For the text-containing cell, return its midpoint in [X, Y] coordinate format. 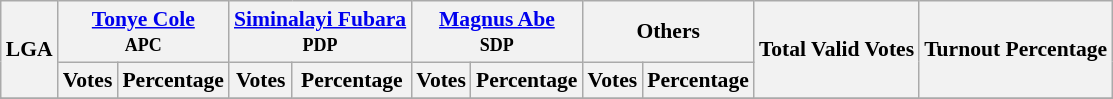
Total Valid Votes [836, 50]
Siminalayi FubaraPDP [320, 32]
Tonye ColeAPC [144, 32]
Others [668, 32]
Magnus AbeSDP [496, 32]
Turnout Percentage [1016, 50]
LGA [30, 50]
